Scan for the cell matching the given text and deliver its (X, Y) coordinate at center. 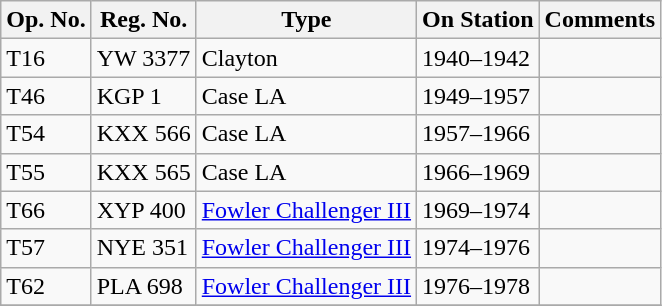
T16 (46, 58)
PLA 698 (144, 286)
1949–1957 (478, 96)
T46 (46, 96)
XYP 400 (144, 210)
T66 (46, 210)
Reg. No. (144, 20)
T54 (46, 134)
T55 (46, 172)
KXX 565 (144, 172)
T62 (46, 286)
1969–1974 (478, 210)
1976–1978 (478, 286)
YW 3377 (144, 58)
1974–1976 (478, 248)
On Station (478, 20)
NYE 351 (144, 248)
T57 (46, 248)
Clayton (306, 58)
1940–1942 (478, 58)
Comments (600, 20)
1966–1969 (478, 172)
KXX 566 (144, 134)
Type (306, 20)
Op. No. (46, 20)
KGP 1 (144, 96)
1957–1966 (478, 134)
